Identify which cell holds the provided text, then report its (x, y) central coordinate. 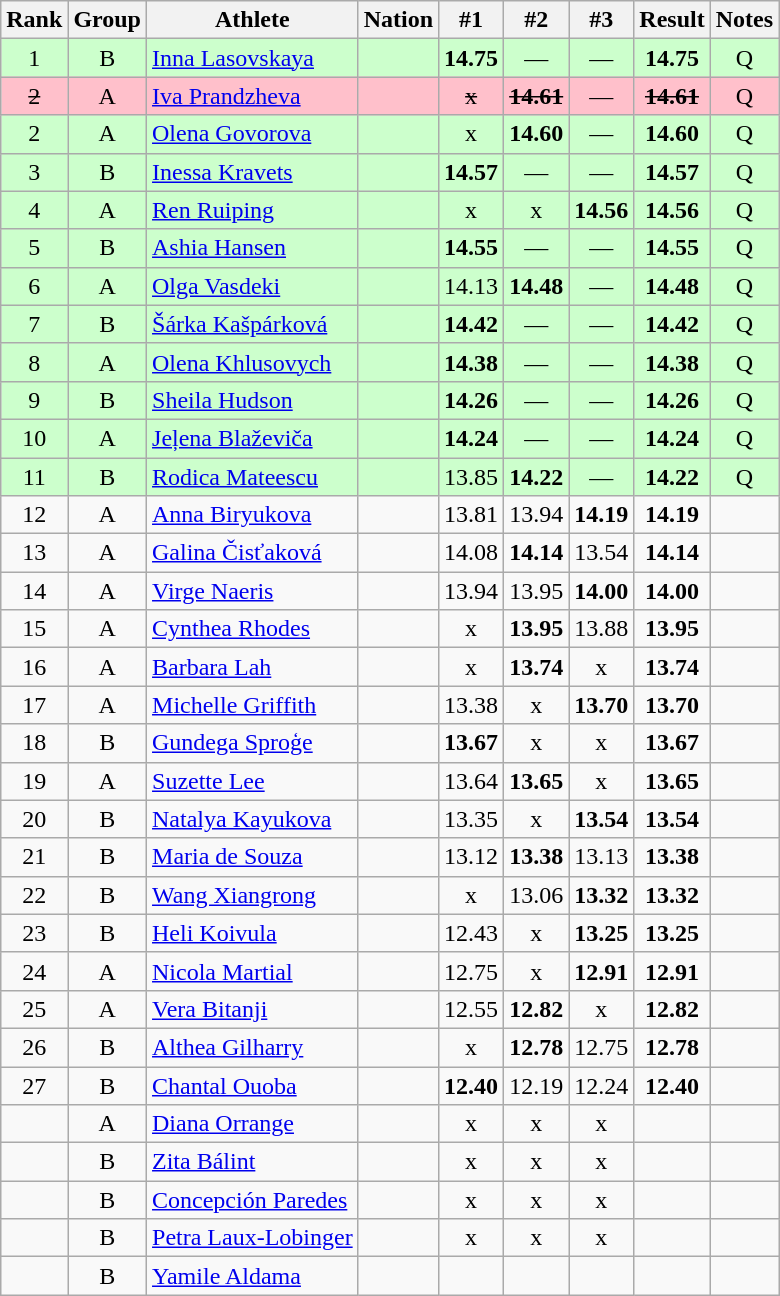
Wang Xiangrong (253, 895)
15 (34, 629)
14.08 (472, 553)
Galina Čisťaková (253, 553)
Suzette Lee (253, 781)
13.88 (602, 629)
13.64 (472, 781)
Olena Khlusovych (253, 362)
19 (34, 781)
Vera Bitanji (253, 1009)
Heli Koivula (253, 933)
13.06 (536, 895)
21 (34, 857)
13 (34, 553)
Athlete (253, 20)
14.13 (472, 286)
6 (34, 286)
12.24 (602, 1085)
Jeļena Blaževiča (253, 438)
Maria de Souza (253, 857)
Chantal Ouoba (253, 1085)
Notes (744, 20)
Zita Bálint (253, 1162)
7 (34, 324)
4 (34, 210)
#2 (536, 20)
11 (34, 477)
Olena Govorova (253, 134)
#3 (602, 20)
20 (34, 819)
Group (108, 20)
Iva Prandzheva (253, 96)
Yamile Aldama (253, 1276)
12.55 (472, 1009)
22 (34, 895)
Ashia Hansen (253, 248)
Sheila Hudson (253, 400)
12 (34, 515)
Althea Gilharry (253, 1047)
23 (34, 933)
3 (34, 172)
Inessa Kravets (253, 172)
Ren Ruiping (253, 210)
10 (34, 438)
Olga Vasdeki (253, 286)
24 (34, 971)
13.35 (472, 819)
Gundega Sproģe (253, 743)
Nation (398, 20)
26 (34, 1047)
12.43 (472, 933)
Nicola Martial (253, 971)
Petra Laux-Lobinger (253, 1238)
13.85 (472, 477)
12.19 (536, 1085)
1 (34, 58)
14 (34, 591)
16 (34, 667)
Michelle Griffith (253, 705)
Barbara Lah (253, 667)
Concepción Paredes (253, 1200)
27 (34, 1085)
Rank (34, 20)
Šárka Kašpárková (253, 324)
9 (34, 400)
Natalya Kayukova (253, 819)
Rodica Mateescu (253, 477)
18 (34, 743)
13.81 (472, 515)
13.12 (472, 857)
Inna Lasovskaya (253, 58)
25 (34, 1009)
5 (34, 248)
Virge Naeris (253, 591)
Result (672, 20)
13.13 (602, 857)
17 (34, 705)
Cynthea Rhodes (253, 629)
#1 (472, 20)
Diana Orrange (253, 1124)
8 (34, 362)
Anna Biryukova (253, 515)
